Output the [X, Y] coordinate of the center of the cell containing the given text.  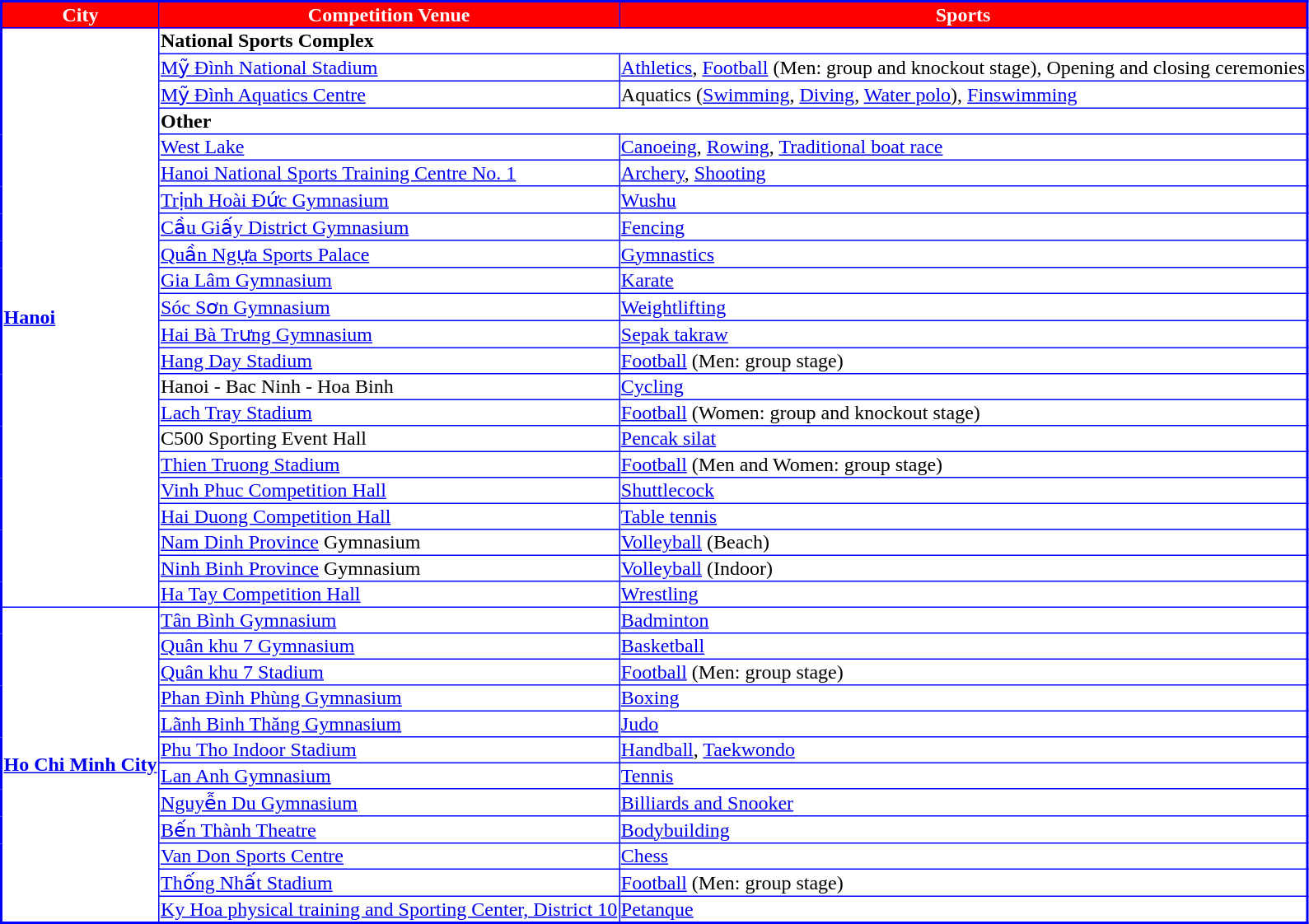
Vinh Phuc Competition Hall [389, 491]
Sóc Sơn Gymnasium [389, 306]
Boxing [964, 698]
Fencing [964, 227]
Wushu [964, 199]
C500 Sporting Event Hall [389, 439]
West Lake [389, 147]
Archery, Shooting [964, 173]
Handball, Taekwondo [964, 750]
Phu Tho Indoor Stadium [389, 750]
Nguyễn Du Gymnasium [389, 802]
Quân khu 7 Gymnasium [389, 646]
Quân khu 7 Stadium [389, 672]
Table tennis [964, 516]
Phan Đình Phùng Gymnasium [389, 698]
Bodybuilding [964, 830]
Sports [964, 15]
Nam Dinh Province Gymnasium [389, 543]
Tennis [964, 776]
Hai Duong Competition Hall [389, 516]
Football (Men and Women: group stage) [964, 464]
Competition Venue [389, 15]
Lãnh Binh Thăng Gymnasium [389, 724]
Shuttlecock [964, 491]
Football (Women: group and knockout stage) [964, 413]
Badminton [964, 620]
Basketball [964, 646]
Billiards and Snooker [964, 802]
Thien Truong Stadium [389, 464]
Mỹ Đình National Stadium [389, 68]
Sepak takraw [964, 334]
Volleyball (Indoor) [964, 568]
Tân Bình Gymnasium [389, 620]
Quần Ngựa Sports Palace [389, 254]
Ky Hoa physical training and Sporting Center, District 10 [389, 909]
Hang Day Stadium [389, 361]
Canoeing, Rowing, Traditional boat race [964, 147]
Chess [964, 856]
Trịnh Hoài Đức Gymnasium [389, 199]
Hanoi - Bac Ninh - Hoa Binh [389, 387]
Petanque [964, 909]
Lan Anh Gymnasium [389, 776]
Pencak silat [964, 439]
Bến Thành Theatre [389, 830]
Hanoi National Sports Training Centre No. 1 [389, 173]
Other [733, 121]
Cầu Giấy District Gymnasium [389, 227]
City [81, 15]
Athletics, Football (Men: group and knockout stage), Opening and closing ceremonies [964, 68]
Ninh Binh Province Gymnasium [389, 568]
Mỹ Đình Aquatics Centre [389, 94]
Gymnastics [964, 254]
Aquatics (Swimming, Diving, Water polo), Finswimming [964, 94]
Cycling [964, 387]
Hanoi [81, 318]
Ha Tay Competition Hall [389, 595]
Gia Lâm Gymnasium [389, 281]
Weightlifting [964, 306]
Wrestling [964, 595]
Thống Nhất Stadium [389, 883]
National Sports Complex [733, 41]
Van Don Sports Centre [389, 856]
Judo [964, 724]
Ho Chi Minh City [81, 764]
Karate [964, 281]
Volleyball (Beach) [964, 543]
Hai Bà Trưng Gymnasium [389, 334]
Lach Tray Stadium [389, 413]
